Output the (x, y) coordinate of the center of the cell containing the given text.  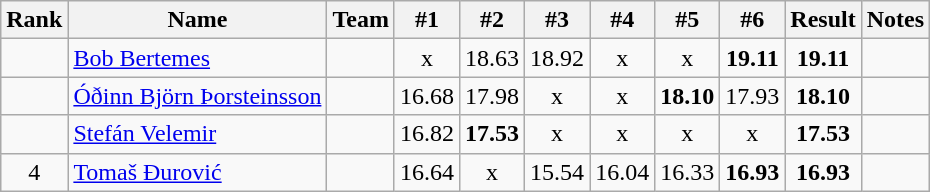
4 (34, 172)
Team (361, 20)
#5 (688, 20)
#2 (492, 20)
Óðinn Björn Þorsteinsson (198, 96)
Name (198, 20)
15.54 (558, 172)
16.33 (688, 172)
Notes (895, 20)
18.63 (492, 58)
Tomaš Ðurović (198, 172)
16.68 (426, 96)
17.93 (752, 96)
#3 (558, 20)
#4 (622, 20)
16.64 (426, 172)
#6 (752, 20)
17.98 (492, 96)
Result (823, 20)
18.92 (558, 58)
Bob Bertemes (198, 58)
Rank (34, 20)
16.82 (426, 134)
16.04 (622, 172)
Stefán Velemir (198, 134)
#1 (426, 20)
